Output the (x, y) coordinate of the center of the cell containing the given text.  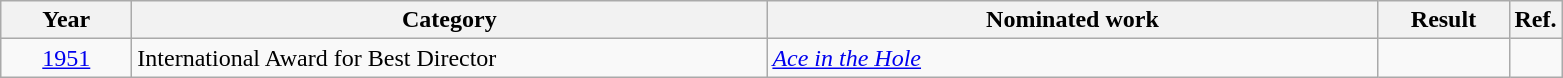
Ref. (1536, 20)
International Award for Best Director (450, 58)
Ace in the Hole (1072, 58)
1951 (66, 58)
Year (66, 20)
Nominated work (1072, 20)
Category (450, 20)
Result (1444, 20)
